Scan for the cell matching the given text and deliver its (x, y) coordinate at center. 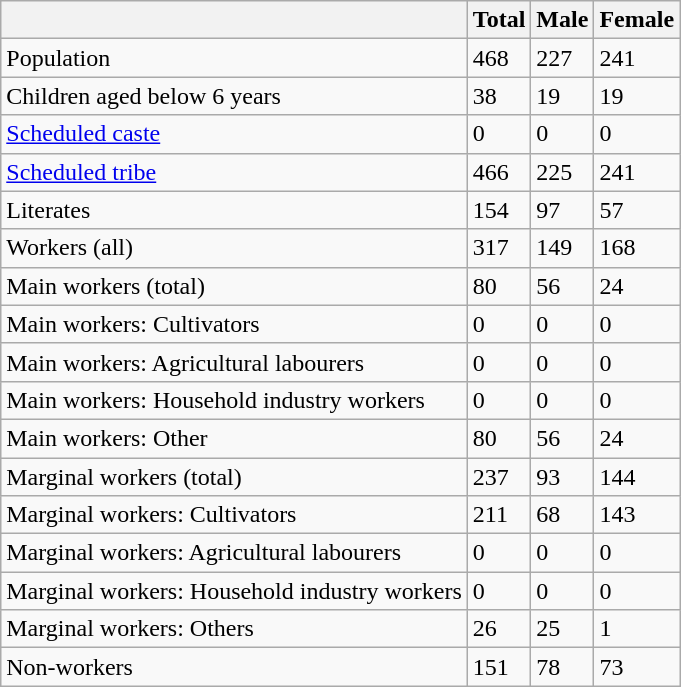
168 (637, 248)
Marginal workers: Agricultural labourers (234, 553)
Male (562, 20)
Main workers (total) (234, 286)
25 (562, 629)
78 (562, 667)
237 (499, 477)
151 (499, 667)
Main workers: Cultivators (234, 324)
Main workers: Other (234, 438)
Marginal workers: Household industry workers (234, 591)
Scheduled caste (234, 134)
Workers (all) (234, 248)
Main workers: Agricultural labourers (234, 362)
317 (499, 248)
211 (499, 515)
149 (562, 248)
143 (637, 515)
68 (562, 515)
154 (499, 210)
144 (637, 477)
38 (499, 96)
Literates (234, 210)
97 (562, 210)
Main workers: Household industry workers (234, 400)
Female (637, 20)
Marginal workers: Cultivators (234, 515)
Population (234, 58)
Marginal workers: Others (234, 629)
225 (562, 172)
Total (499, 20)
Children aged below 6 years (234, 96)
Marginal workers (total) (234, 477)
93 (562, 477)
468 (499, 58)
466 (499, 172)
Scheduled tribe (234, 172)
73 (637, 667)
57 (637, 210)
Non-workers (234, 667)
26 (499, 629)
1 (637, 629)
227 (562, 58)
